Output the [X, Y] coordinate of the center of the cell containing the given text.  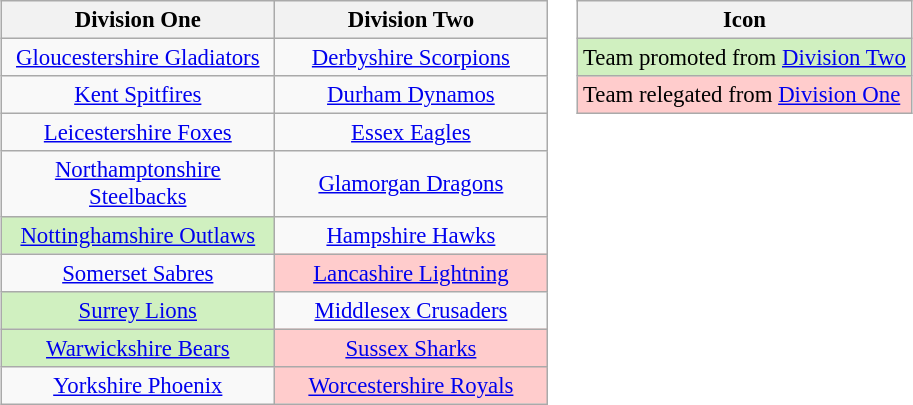
Durham Dynamos [410, 95]
Lancashire Lightning [410, 273]
Worcestershire Royals [410, 385]
Nottinghamshire Outlaws [138, 235]
Team promoted from Division Two [744, 58]
Leicestershire Foxes [138, 133]
Division Two [410, 20]
Gloucestershire Gladiators [138, 58]
Icon [744, 20]
Sussex Sharks [410, 348]
Hampshire Hawks [410, 235]
Middlesex Crusaders [410, 310]
Essex Eagles [410, 133]
Kent Spitfires [138, 95]
Somerset Sabres [138, 273]
Yorkshire Phoenix [138, 385]
Team relegated from Division One [744, 95]
Northamptonshire Steelbacks [138, 184]
Surrey Lions [138, 310]
Warwickshire Bears [138, 348]
Derbyshire Scorpions [410, 58]
Glamorgan Dragons [410, 184]
Division One [138, 20]
